For the text-containing cell, return its midpoint in [X, Y] coordinate format. 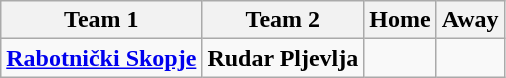
Team 2 [283, 20]
Rudar Pljevlja [283, 58]
Away [470, 20]
Team 1 [102, 20]
Home [400, 20]
Rabotnički Skopje [102, 58]
